Provide the [x, y] coordinate of the cell's center where the given text is located.  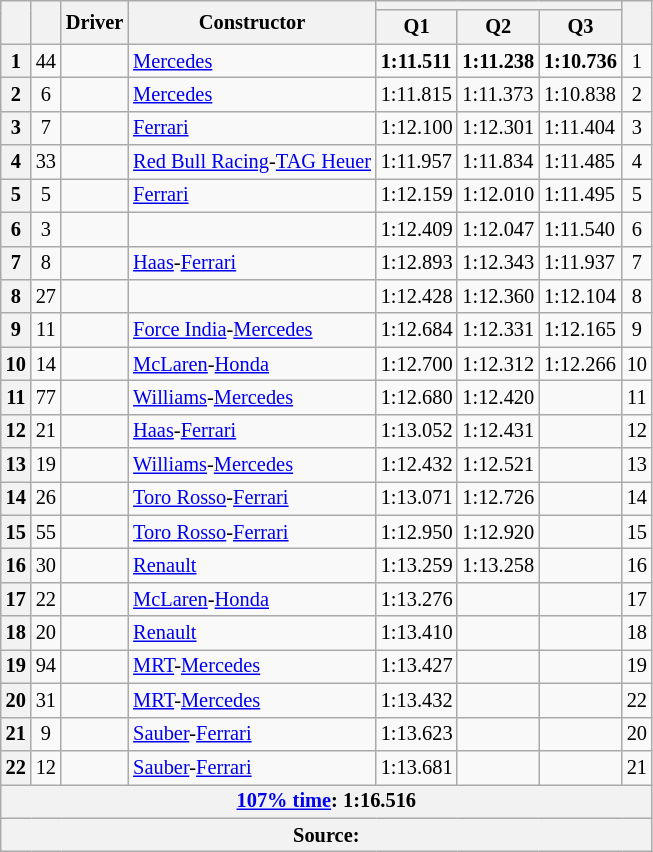
1:12.893 [417, 263]
1:12.409 [417, 229]
77 [46, 397]
1:13.432 [417, 700]
1:12.100 [417, 128]
1:13.052 [417, 431]
33 [46, 162]
1:12.680 [417, 397]
1:11.495 [580, 195]
Driver [94, 22]
Q1 [417, 27]
1:12.521 [498, 465]
44 [46, 61]
1:12.104 [580, 296]
1:11.540 [580, 229]
Constructor [252, 22]
107% time: 1:16.516 [326, 801]
1:12.950 [417, 532]
1:10.838 [580, 94]
94 [46, 666]
1:12.428 [417, 296]
1:12.343 [498, 263]
1:13.071 [417, 498]
1:11.937 [580, 263]
1:11.957 [417, 162]
31 [46, 700]
1:12.047 [498, 229]
Red Bull Racing-TAG Heuer [252, 162]
1:11.485 [580, 162]
1:12.420 [498, 397]
1:11.404 [580, 128]
1:11.373 [498, 94]
1:13.623 [417, 734]
1:12.920 [498, 532]
Q3 [580, 27]
1:12.700 [417, 364]
1:12.431 [498, 431]
1:12.360 [498, 296]
1:13.681 [417, 767]
27 [46, 296]
26 [46, 498]
1:11.815 [417, 94]
1:13.258 [498, 565]
1:11.511 [417, 61]
1:12.266 [580, 364]
1:11.834 [498, 162]
1:12.159 [417, 195]
1:12.432 [417, 465]
1:12.165 [580, 330]
Q2 [498, 27]
1:11.238 [498, 61]
55 [46, 532]
1:13.410 [417, 633]
1:13.276 [417, 599]
30 [46, 565]
1:13.259 [417, 565]
1:12.010 [498, 195]
1:12.726 [498, 498]
1:12.684 [417, 330]
Source: [326, 835]
1:12.301 [498, 128]
1:10.736 [580, 61]
1:12.331 [498, 330]
1:12.312 [498, 364]
1:13.427 [417, 666]
Force India-Mercedes [252, 330]
